From the cell containing the given text, extract its center point as [X, Y] coordinate. 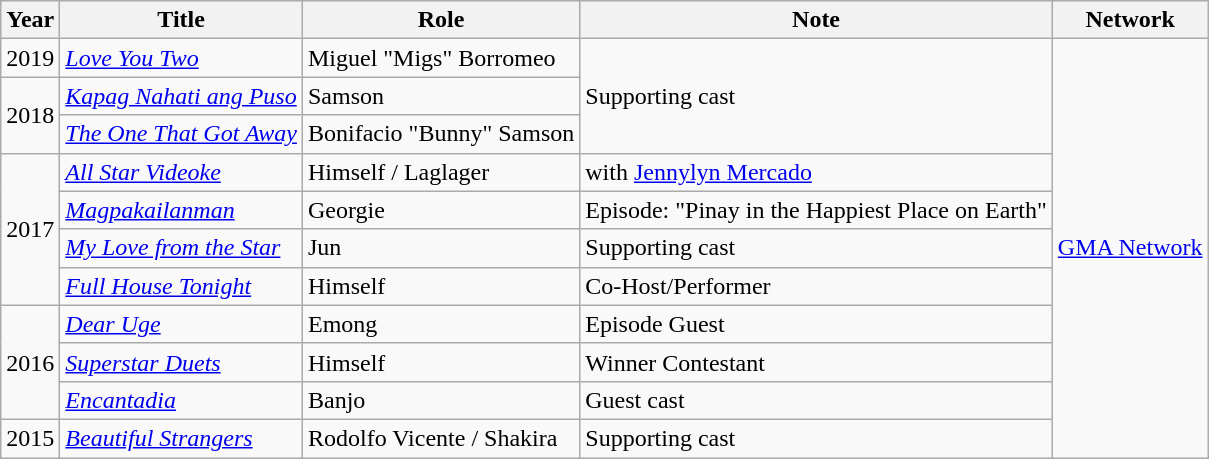
Year [30, 20]
Episode Guest [816, 324]
Network [1130, 20]
My Love from the Star [182, 248]
2016 [30, 362]
Himself / Laglager [440, 172]
GMA Network [1130, 248]
All Star Videoke [182, 172]
2019 [30, 58]
Magpakailanman [182, 210]
Full House Tonight [182, 286]
Encantadia [182, 400]
2015 [30, 438]
with Jennylyn Mercado [816, 172]
Georgie [440, 210]
Miguel "Migs" Borromeo [440, 58]
Bonifacio "Bunny" Samson [440, 134]
Co-Host/Performer [816, 286]
Winner Contestant [816, 362]
2017 [30, 229]
Guest cast [816, 400]
Jun [440, 248]
Emong [440, 324]
Love You Two [182, 58]
Role [440, 20]
Dear Uge [182, 324]
2018 [30, 115]
Beautiful Strangers [182, 438]
Rodolfo Vicente / Shakira [440, 438]
The One That Got Away [182, 134]
Banjo [440, 400]
Note [816, 20]
Title [182, 20]
Episode: "Pinay in the Happiest Place on Earth" [816, 210]
Kapag Nahati ang Puso [182, 96]
Superstar Duets [182, 362]
Samson [440, 96]
